Output the (X, Y) coordinate of the center of the cell containing the given text.  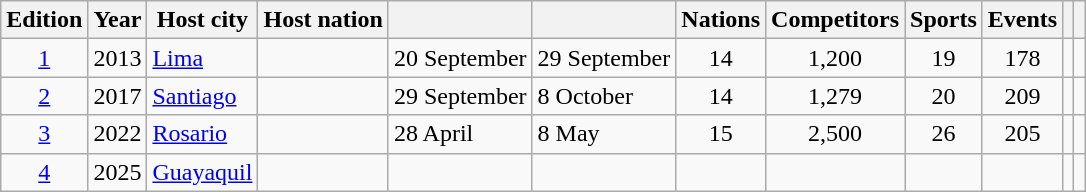
209 (1022, 96)
178 (1022, 58)
Nations (721, 20)
205 (1022, 134)
Events (1022, 20)
Sports (944, 20)
4 (44, 172)
1,200 (836, 58)
Host city (202, 20)
19 (944, 58)
3 (44, 134)
20 (944, 96)
2 (44, 96)
2025 (118, 172)
28 April (460, 134)
15 (721, 134)
2013 (118, 58)
2022 (118, 134)
2017 (118, 96)
8 May (604, 134)
1,279 (836, 96)
26 (944, 134)
Guayaquil (202, 172)
Rosario (202, 134)
20 September (460, 58)
Host nation (323, 20)
1 (44, 58)
Lima (202, 58)
2,500 (836, 134)
Competitors (836, 20)
Edition (44, 20)
Santiago (202, 96)
Year (118, 20)
8 October (604, 96)
